Determine the (x, y) coordinate at the center of the cell enclosing the given text.  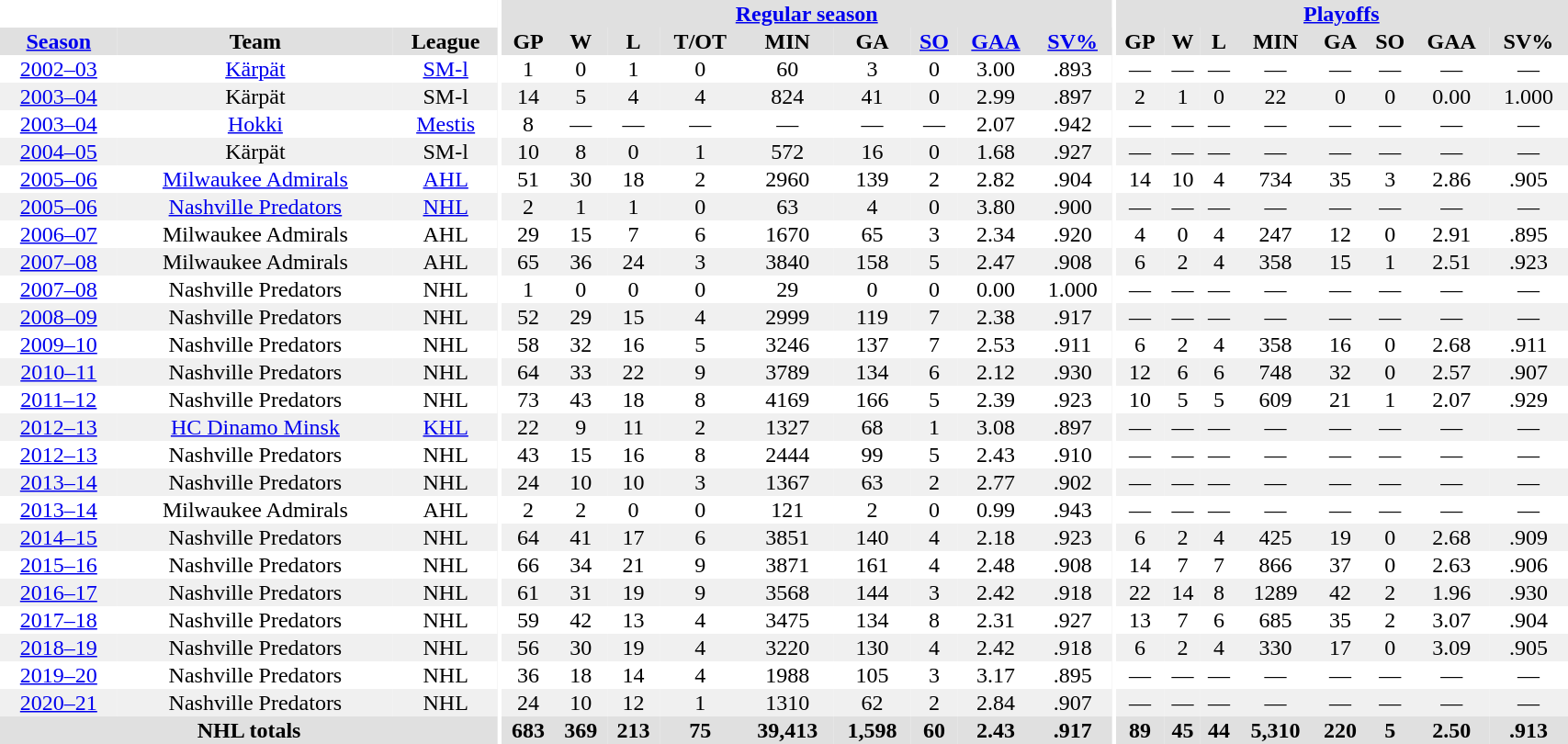
Mestis (446, 124)
2.77 (996, 482)
31 (581, 592)
.906 (1529, 565)
2017–18 (59, 620)
.913 (1529, 730)
2.99 (996, 96)
Season (59, 41)
2.84 (996, 703)
11 (634, 427)
425 (1276, 537)
.929 (1529, 400)
2016–17 (59, 592)
685 (1276, 620)
137 (873, 344)
2002–03 (59, 69)
3.07 (1451, 620)
45 (1183, 730)
3.08 (996, 427)
824 (788, 96)
56 (527, 648)
2960 (788, 179)
4169 (788, 400)
NHL totals (249, 730)
KHL (446, 427)
2.34 (996, 234)
3840 (788, 262)
34 (581, 565)
2009–10 (59, 344)
1.96 (1451, 592)
66 (527, 565)
213 (634, 730)
2.57 (1451, 372)
5,310 (1276, 730)
62 (873, 703)
61 (527, 592)
330 (1276, 648)
2.31 (996, 620)
3246 (788, 344)
3871 (788, 565)
2015–16 (59, 565)
3.00 (996, 69)
140 (873, 537)
3851 (788, 537)
2019–20 (59, 675)
.920 (1073, 234)
139 (873, 179)
.942 (1073, 124)
1327 (788, 427)
2.53 (996, 344)
2010–11 (59, 372)
161 (873, 565)
Regular season (807, 14)
1310 (788, 703)
2006–07 (59, 234)
89 (1139, 730)
2.12 (996, 372)
2999 (788, 317)
2.18 (996, 537)
2004–05 (59, 152)
51 (527, 179)
1367 (788, 482)
.902 (1073, 482)
121 (788, 510)
2444 (788, 455)
1289 (1276, 592)
52 (527, 317)
75 (700, 730)
369 (581, 730)
130 (873, 648)
2014–15 (59, 537)
Team (255, 41)
59 (527, 620)
Playoffs (1341, 14)
1.68 (996, 152)
3475 (788, 620)
3.80 (996, 207)
2.38 (996, 317)
2.63 (1451, 565)
748 (1276, 372)
1670 (788, 234)
3568 (788, 592)
683 (527, 730)
1,598 (873, 730)
609 (1276, 400)
0.99 (996, 510)
158 (873, 262)
2011–12 (59, 400)
.943 (1073, 510)
99 (873, 455)
T/OT (700, 41)
3789 (788, 372)
144 (873, 592)
119 (873, 317)
73 (527, 400)
.893 (1073, 69)
2.86 (1451, 179)
3.17 (996, 675)
HC Dinamo Minsk (255, 427)
58 (527, 344)
44 (1219, 730)
220 (1339, 730)
2.48 (996, 565)
572 (788, 152)
247 (1276, 234)
2020–21 (59, 703)
League (446, 41)
Hokki (255, 124)
866 (1276, 565)
.909 (1529, 537)
3.09 (1451, 648)
3220 (788, 648)
2.39 (996, 400)
166 (873, 400)
39,413 (788, 730)
2008–09 (59, 317)
.910 (1073, 455)
105 (873, 675)
33 (581, 372)
2.82 (996, 179)
68 (873, 427)
2.50 (1451, 730)
2.51 (1451, 262)
2.91 (1451, 234)
.900 (1073, 207)
37 (1339, 565)
734 (1276, 179)
2.47 (996, 262)
2018–19 (59, 648)
1988 (788, 675)
